Search for the cell housing the specified text and yield its (X, Y) center coordinate. 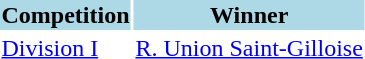
Winner (249, 15)
Competition (66, 15)
